Find where the given text appears and provide that cell's center as (X, Y) coordinate. 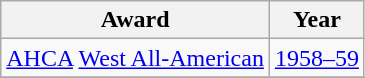
1958–59 (316, 58)
AHCA West All-American (136, 58)
Year (316, 20)
Award (136, 20)
